For the text-containing cell, return its midpoint in [x, y] coordinate format. 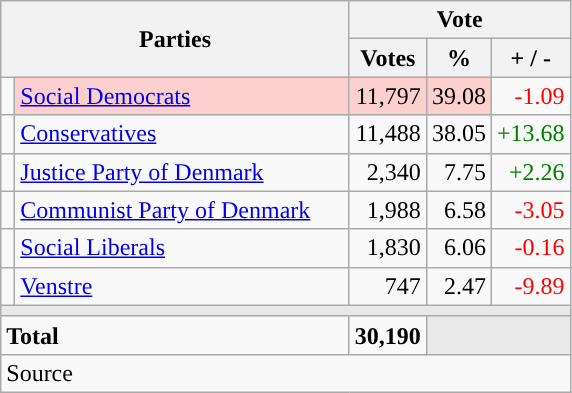
% [458, 58]
39.08 [458, 96]
Total [176, 335]
2.47 [458, 286]
6.06 [458, 248]
+13.68 [530, 134]
Conservatives [182, 134]
Justice Party of Denmark [182, 172]
Vote [460, 20]
Votes [388, 58]
747 [388, 286]
Parties [176, 39]
-1.09 [530, 96]
1,830 [388, 248]
30,190 [388, 335]
+ / - [530, 58]
-0.16 [530, 248]
38.05 [458, 134]
-3.05 [530, 210]
Communist Party of Denmark [182, 210]
Social Liberals [182, 248]
7.75 [458, 172]
Source [286, 373]
Venstre [182, 286]
11,797 [388, 96]
1,988 [388, 210]
-9.89 [530, 286]
2,340 [388, 172]
+2.26 [530, 172]
11,488 [388, 134]
Social Democrats [182, 96]
6.58 [458, 210]
